Output the (X, Y) coordinate of the center of the cell containing the given text.  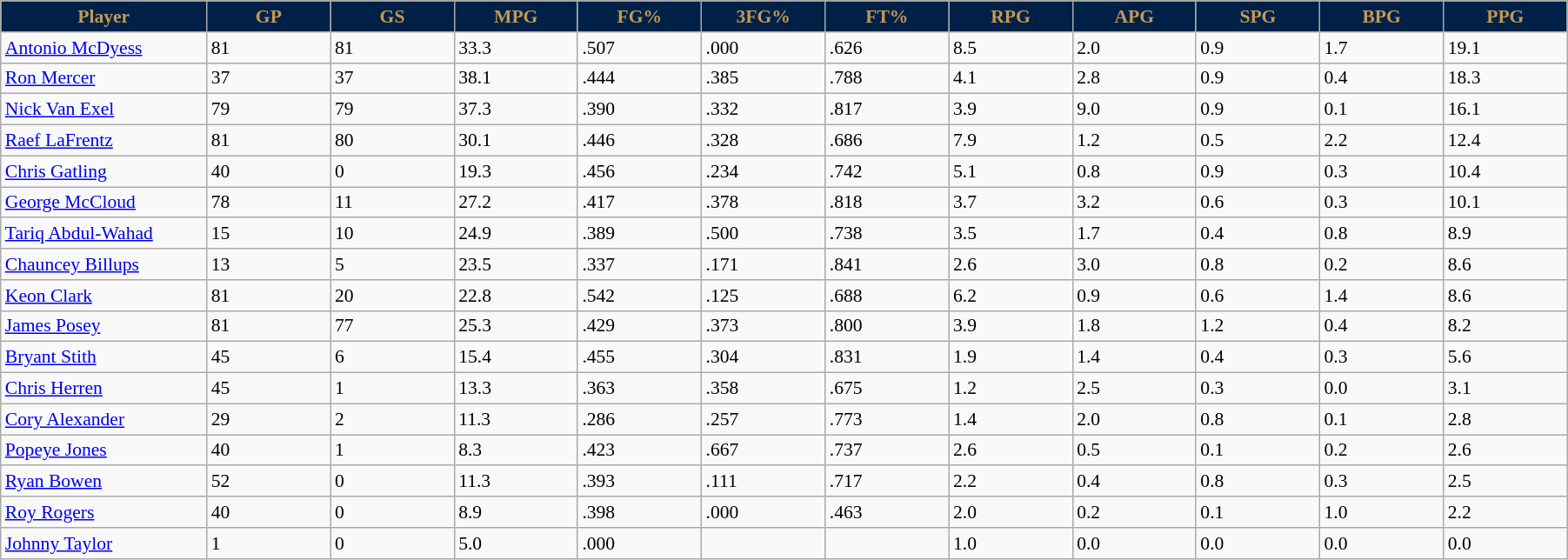
PPG (1505, 17)
.398 (639, 512)
Roy Rogers (104, 512)
.542 (639, 296)
Raef LaFrentz (104, 141)
Nick Van Exel (104, 110)
.304 (764, 357)
.507 (639, 48)
80 (392, 141)
.358 (764, 389)
.446 (639, 141)
.363 (639, 389)
3.0 (1134, 264)
George McCloud (104, 203)
Ron Mercer (104, 78)
2 (392, 419)
6 (392, 357)
SPG (1258, 17)
.686 (887, 141)
.328 (764, 141)
.675 (887, 389)
.429 (639, 326)
19.1 (1505, 48)
GS (392, 17)
.125 (764, 296)
.626 (887, 48)
15 (269, 234)
11 (392, 203)
.500 (764, 234)
.818 (887, 203)
.738 (887, 234)
.737 (887, 450)
.389 (639, 234)
33.3 (516, 48)
James Posey (104, 326)
.788 (887, 78)
8.2 (1505, 326)
.337 (639, 264)
30.1 (516, 141)
18.3 (1505, 78)
5.6 (1505, 357)
9.0 (1134, 110)
.417 (639, 203)
Chris Herren (104, 389)
FT% (887, 17)
.332 (764, 110)
3.1 (1505, 389)
BPG (1381, 17)
Player (104, 17)
APG (1134, 17)
.378 (764, 203)
12.4 (1505, 141)
Chauncey Billups (104, 264)
29 (269, 419)
.390 (639, 110)
3.5 (1011, 234)
.111 (764, 482)
.688 (887, 296)
37.3 (516, 110)
52 (269, 482)
.257 (764, 419)
.286 (639, 419)
3.7 (1011, 203)
.423 (639, 450)
RPG (1011, 17)
Antonio McDyess (104, 48)
.171 (764, 264)
23.5 (516, 264)
GP (269, 17)
5.1 (1011, 171)
6.2 (1011, 296)
13 (269, 264)
Bryant Stith (104, 357)
1.9 (1011, 357)
22.8 (516, 296)
.817 (887, 110)
Popeye Jones (104, 450)
3.2 (1134, 203)
Keon Clark (104, 296)
20 (392, 296)
5 (392, 264)
27.2 (516, 203)
78 (269, 203)
15.4 (516, 357)
3FG% (764, 17)
.456 (639, 171)
8.5 (1011, 48)
.393 (639, 482)
10 (392, 234)
77 (392, 326)
24.9 (516, 234)
1.8 (1134, 326)
.234 (764, 171)
10.4 (1505, 171)
.831 (887, 357)
.717 (887, 482)
38.1 (516, 78)
10.1 (1505, 203)
16.1 (1505, 110)
Cory Alexander (104, 419)
Tariq Abdul-Wahad (104, 234)
25.3 (516, 326)
13.3 (516, 389)
5.0 (516, 543)
.444 (639, 78)
7.9 (1011, 141)
.463 (887, 512)
.800 (887, 326)
.455 (639, 357)
.373 (764, 326)
.773 (887, 419)
.742 (887, 171)
FG% (639, 17)
Johnny Taylor (104, 543)
4.1 (1011, 78)
19.3 (516, 171)
.667 (764, 450)
.841 (887, 264)
.385 (764, 78)
Ryan Bowen (104, 482)
8.3 (516, 450)
MPG (516, 17)
Chris Gatling (104, 171)
